Identify which cell holds the provided text, then report its (X, Y) central coordinate. 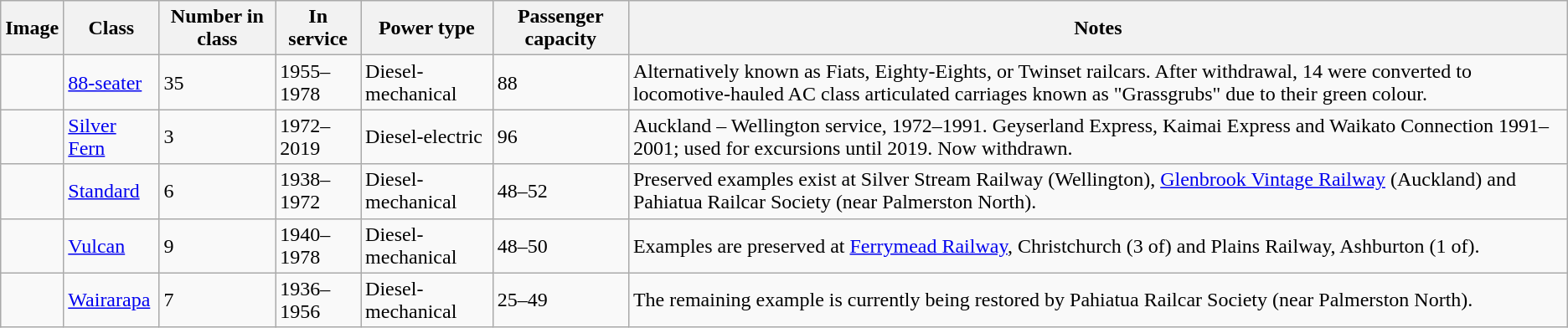
96 (560, 137)
Number in class (218, 28)
Class (111, 28)
7 (218, 300)
1938–1972 (318, 191)
Image (32, 28)
Passenger capacity (560, 28)
88-seater (111, 82)
1936–1956 (318, 300)
Standard (111, 191)
35 (218, 82)
Wairarapa (111, 300)
Diesel-electric (427, 137)
In service (318, 28)
Notes (1097, 28)
Vulcan (111, 246)
1940–1978 (318, 246)
Examples are preserved at Ferrymead Railway, Christchurch (3 of) and Plains Railway, Ashburton (1 of). (1097, 246)
6 (218, 191)
48–52 (560, 191)
25–49 (560, 300)
Silver Fern (111, 137)
Power type (427, 28)
9 (218, 246)
1955–1978 (318, 82)
48–50 (560, 246)
1972–2019 (318, 137)
3 (218, 137)
The remaining example is currently being restored by Pahiatua Railcar Society (near Palmerston North). (1097, 300)
88 (560, 82)
